Search for the cell housing the specified text and yield its (X, Y) center coordinate. 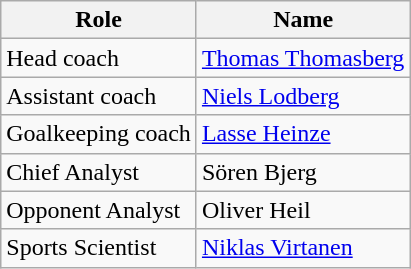
Niklas Virtanen (302, 248)
Sören Bjerg (302, 172)
Role (99, 20)
Niels Lodberg (302, 96)
Lasse Heinze (302, 134)
Goalkeeping coach (99, 134)
Assistant coach (99, 96)
Head coach (99, 58)
Oliver Heil (302, 210)
Sports Scientist (99, 248)
Thomas Thomasberg (302, 58)
Chief Analyst (99, 172)
Opponent Analyst (99, 210)
Name (302, 20)
